Identify which cell holds the provided text, then report its [X, Y] central coordinate. 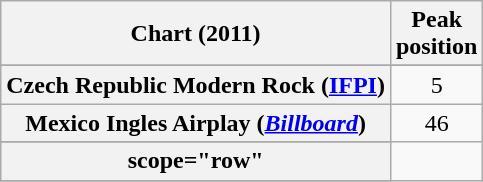
Czech Republic Modern Rock (IFPI) [196, 85]
scope="row" [196, 161]
46 [436, 123]
Peakposition [436, 34]
5 [436, 85]
Mexico Ingles Airplay (Billboard) [196, 123]
Chart (2011) [196, 34]
